Find where the given text appears and provide that cell's center as [X, Y] coordinate. 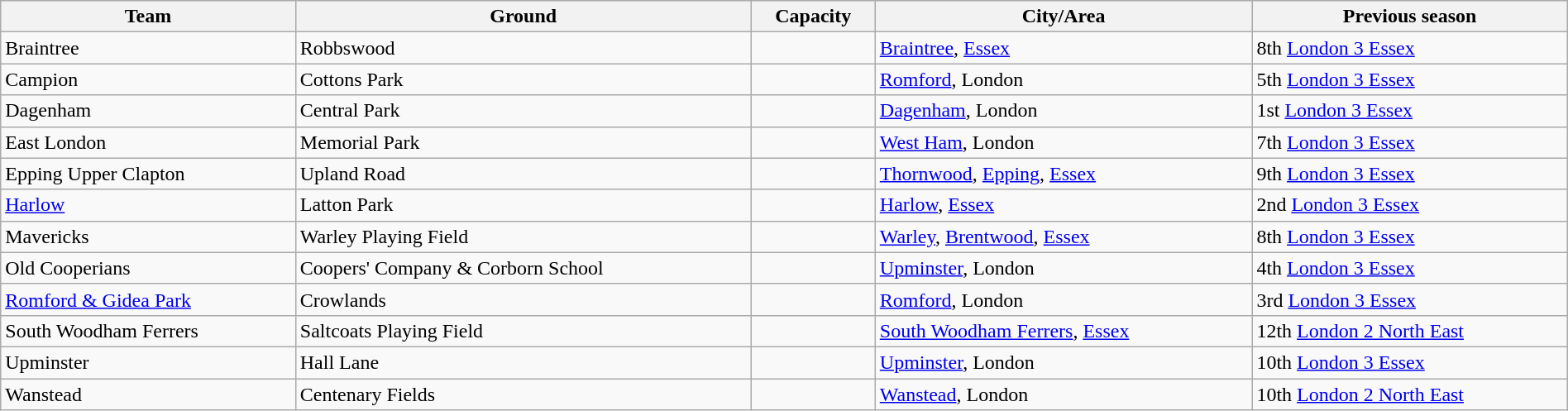
1st London 3 Essex [1409, 111]
South Woodham Ferrers, Essex [1064, 331]
West Ham, London [1064, 142]
Previous season [1409, 17]
City/Area [1064, 17]
Old Cooperians [149, 268]
Braintree, Essex [1064, 48]
7th London 3 Essex [1409, 142]
Dagenham, London [1064, 111]
Campion [149, 79]
East London [149, 142]
Latton Park [523, 205]
Braintree [149, 48]
Epping Upper Clapton [149, 174]
Dagenham [149, 111]
Central Park [523, 111]
Robbswood [523, 48]
Upminster [149, 362]
12th London 2 North East [1409, 331]
Cottons Park [523, 79]
Memorial Park [523, 142]
2nd London 3 Essex [1409, 205]
Ground [523, 17]
Harlow, Essex [1064, 205]
10th London 2 North East [1409, 394]
Saltcoats Playing Field [523, 331]
4th London 3 Essex [1409, 268]
9th London 3 Essex [1409, 174]
Warley Playing Field [523, 237]
10th London 3 Essex [1409, 362]
Upland Road [523, 174]
3rd London 3 Essex [1409, 299]
Crowlands [523, 299]
Romford & Gidea Park [149, 299]
South Woodham Ferrers [149, 331]
Team [149, 17]
Harlow [149, 205]
Wanstead [149, 394]
Thornwood, Epping, Essex [1064, 174]
Centenary Fields [523, 394]
Hall Lane [523, 362]
5th London 3 Essex [1409, 79]
Warley, Brentwood, Essex [1064, 237]
Wanstead, London [1064, 394]
Capacity [813, 17]
Mavericks [149, 237]
Coopers' Company & Corborn School [523, 268]
